From the cell containing the given text, extract its center point as (x, y) coordinate. 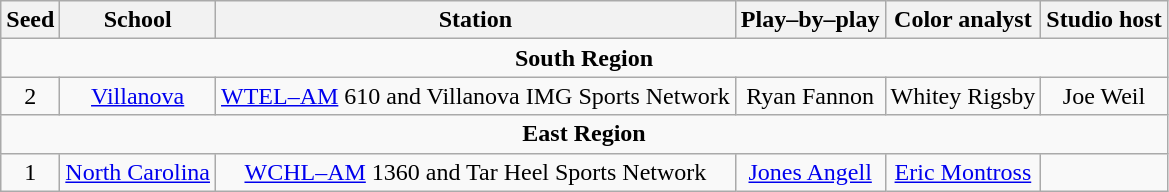
Ryan Fannon (810, 96)
Seed (30, 20)
Color analyst (963, 20)
WCHL–AM 1360 and Tar Heel Sports Network (476, 172)
Eric Montross (963, 172)
Jones Angell (810, 172)
Whitey Rigsby (963, 96)
Station (476, 20)
School (138, 20)
East Region (584, 134)
Studio host (1104, 20)
2 (30, 96)
Play–by–play (810, 20)
North Carolina (138, 172)
South Region (584, 58)
Villanova (138, 96)
WTEL–AM 610 and Villanova IMG Sports Network (476, 96)
Joe Weil (1104, 96)
1 (30, 172)
